Scan for the cell matching the given text and deliver its [x, y] coordinate at center. 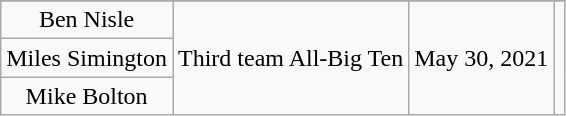
May 30, 2021 [482, 58]
Third team All-Big Ten [290, 58]
Miles Simington [87, 58]
Ben Nisle [87, 20]
Mike Bolton [87, 96]
